Identify which cell holds the provided text, then report its (x, y) central coordinate. 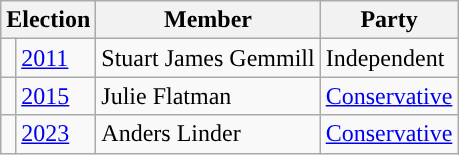
Party (389, 20)
Stuart James Gemmill (208, 58)
Member (208, 20)
2011 (56, 58)
Election (48, 20)
2023 (56, 134)
Independent (389, 58)
2015 (56, 96)
Julie Flatman (208, 96)
Anders Linder (208, 134)
